For the text-containing cell, return its midpoint in (X, Y) coordinate format. 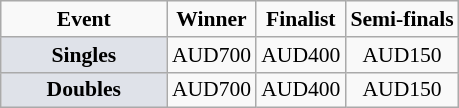
Event (84, 19)
Finalist (300, 19)
Semi-finals (402, 19)
Doubles (84, 90)
Winner (212, 19)
Singles (84, 55)
